Provide the [X, Y] coordinate of the cell's center where the given text is located.  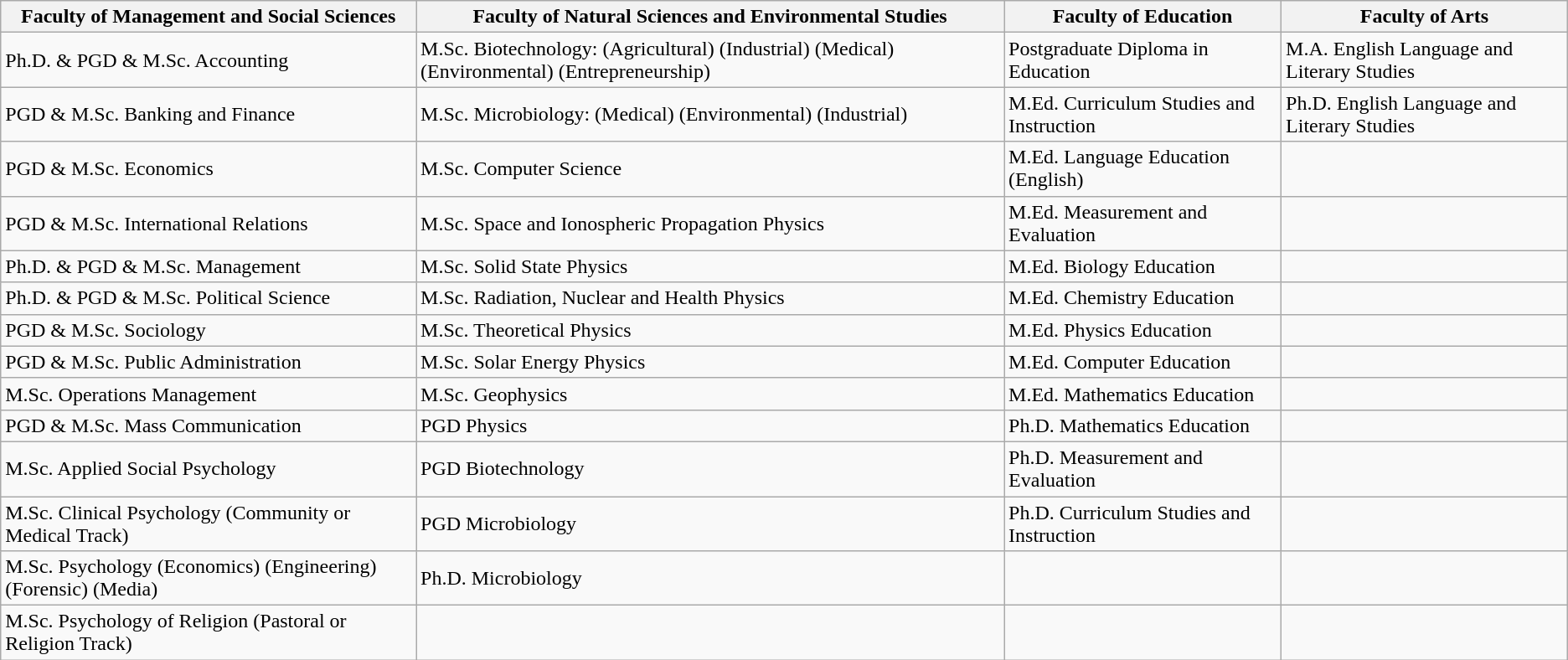
M.Ed. Computer Education [1142, 362]
PGD Physics [710, 425]
Ph.D. & PGD & M.Sc. Accounting [209, 60]
Faculty of Management and Social Sciences [209, 17]
M.Sc. Microbiology: (Medical) (Environmental) (Industrial) [710, 114]
M.Sc. Geophysics [710, 394]
M.Sc. Clinical Psychology (Community or Medical Track) [209, 523]
M.Sc. Theoretical Physics [710, 330]
Ph.D. Curriculum Studies and Instruction [1142, 523]
M.Sc. Space and Ionospheric Propagation Physics [710, 223]
PGD & M.Sc. International Relations [209, 223]
Ph.D. Microbiology [710, 578]
M.Sc. Operations Management [209, 394]
PGD Microbiology [710, 523]
M.Ed. Physics Education [1142, 330]
PGD & M.Sc. Public Administration [209, 362]
Ph.D. Measurement and Evaluation [1142, 469]
PGD & M.Sc. Economics [209, 169]
M.Sc. Solar Energy Physics [710, 362]
Ph.D. Mathematics Education [1142, 425]
Postgraduate Diploma in Education [1142, 60]
M.Sc. Psychology of Religion (Pastoral or Religion Track) [209, 633]
M.Sc. Radiation, Nuclear and Health Physics [710, 298]
PGD & M.Sc. Sociology [209, 330]
Faculty of Education [1142, 17]
PGD & M.Sc. Banking and Finance [209, 114]
M.Sc. Solid State Physics [710, 266]
Ph.D. English Language and Literary Studies [1425, 114]
Ph.D. & PGD & M.Sc. Political Science [209, 298]
PGD & M.Sc. Mass Communication [209, 425]
M.Sc. Biotechnology: (Agricultural) (Industrial) (Medical) (Environmental) (Entrepreneurship) [710, 60]
PGD Biotechnology [710, 469]
M.Ed. Curriculum Studies and Instruction [1142, 114]
Faculty of Natural Sciences and Environmental Studies [710, 17]
M.Sc. Applied Social Psychology [209, 469]
M.Ed. Biology Education [1142, 266]
M.Ed. Mathematics Education [1142, 394]
M.A. English Language and Literary Studies [1425, 60]
M.Ed. Language Education (English) [1142, 169]
M.Sc. Psychology (Economics) (Engineering) (Forensic) (Media) [209, 578]
M.Sc. Computer Science [710, 169]
Faculty of Arts [1425, 17]
M.Ed. Chemistry Education [1142, 298]
M.Ed. Measurement and Evaluation [1142, 223]
Ph.D. & PGD & M.Sc. Management [209, 266]
